Locate the cell with the specified text and output its [X, Y] center coordinate. 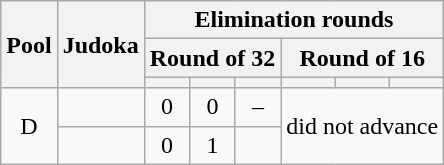
Round of 32 [212, 58]
1 [212, 145]
Round of 16 [362, 58]
– [258, 107]
Judoka [100, 44]
did not advance [362, 126]
D [29, 126]
Elimination rounds [294, 20]
Pool [29, 44]
